From the cell containing the given text, extract its center point as (X, Y) coordinate. 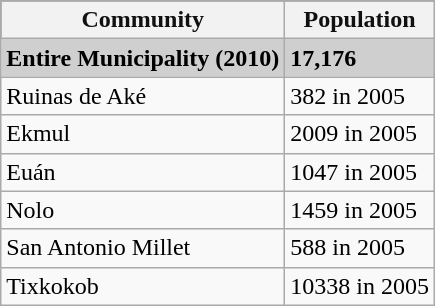
1047 in 2005 (360, 172)
2009 in 2005 (360, 134)
1459 in 2005 (360, 210)
Ruinas de Aké (143, 96)
Ekmul (143, 134)
San Antonio Millet (143, 248)
Entire Municipality (2010) (143, 58)
588 in 2005 (360, 248)
Nolo (143, 210)
Euán (143, 172)
Population (360, 20)
Tixkokob (143, 286)
Community (143, 20)
10338 in 2005 (360, 286)
382 in 2005 (360, 96)
17,176 (360, 58)
